Search for the cell housing the specified text and yield its (X, Y) center coordinate. 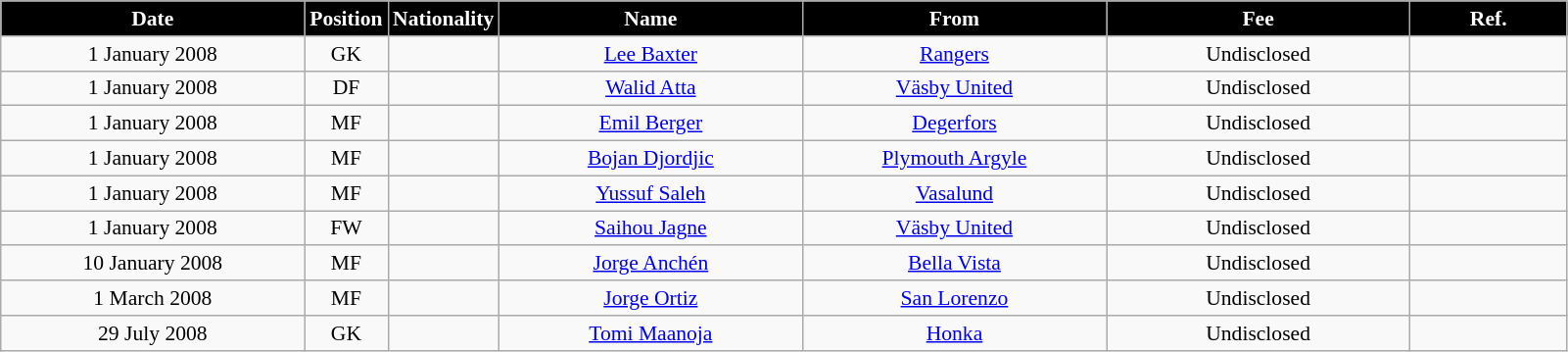
Yussuf Saleh (650, 193)
Walid Atta (650, 88)
Tomi Maanoja (650, 333)
Jorge Ortiz (650, 298)
Name (650, 19)
Date (153, 19)
Bojan Djordjic (650, 159)
Saihou Jagne (650, 228)
10 January 2008 (153, 264)
29 July 2008 (153, 333)
Jorge Anchén (650, 264)
FW (347, 228)
San Lorenzo (954, 298)
Position (347, 19)
Vasalund (954, 193)
Honka (954, 333)
From (954, 19)
Nationality (443, 19)
Ref. (1489, 19)
DF (347, 88)
Plymouth Argyle (954, 159)
Rangers (954, 54)
Emil Berger (650, 124)
1 March 2008 (153, 298)
Bella Vista (954, 264)
Fee (1259, 19)
Lee Baxter (650, 54)
Degerfors (954, 124)
